Return (X, Y) of the center of cell containing provided text 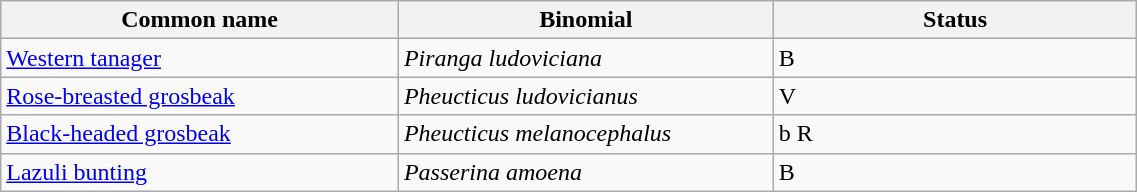
Status (955, 20)
Rose-breasted grosbeak (200, 96)
Black-headed grosbeak (200, 134)
Piranga ludoviciana (586, 58)
Pheucticus melanocephalus (586, 134)
Common name (200, 20)
Lazuli bunting (200, 172)
Passerina amoena (586, 172)
Binomial (586, 20)
Pheucticus ludovicianus (586, 96)
b R (955, 134)
Western tanager (200, 58)
V (955, 96)
